Scan for the cell matching the given text and deliver its (X, Y) coordinate at center. 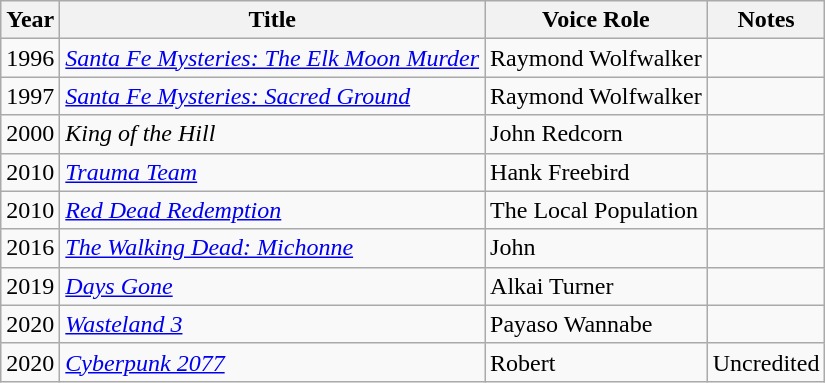
Santa Fe Mysteries: Sacred Ground (272, 96)
Title (272, 20)
Cyberpunk 2077 (272, 362)
2000 (30, 134)
1997 (30, 96)
King of the Hill (272, 134)
The Local Population (596, 210)
Days Gone (272, 286)
Year (30, 20)
John Redcorn (596, 134)
Voice Role (596, 20)
1996 (30, 58)
2019 (30, 286)
Red Dead Redemption (272, 210)
Notes (766, 20)
Hank Freebird (596, 172)
Uncredited (766, 362)
Trauma Team (272, 172)
Payaso Wannabe (596, 324)
Robert (596, 362)
Santa Fe Mysteries: The Elk Moon Murder (272, 58)
2016 (30, 248)
The Walking Dead: Michonne (272, 248)
Wasteland 3 (272, 324)
Alkai Turner (596, 286)
John (596, 248)
